Identify which cell holds the provided text, then report its (x, y) central coordinate. 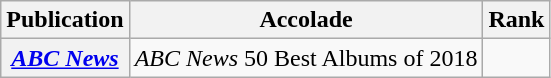
Rank (516, 20)
Publication (65, 20)
ABC News (65, 58)
Accolade (306, 20)
ABC News 50 Best Albums of 2018 (306, 58)
